Determine the [X, Y] coordinate at the center of the cell enclosing the given text.  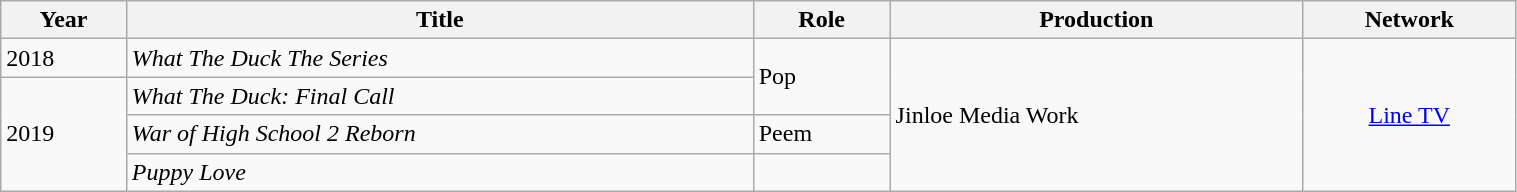
Puppy Love [440, 172]
Peem [822, 134]
2018 [64, 58]
Role [822, 20]
What The Duck: Final Call [440, 96]
Network [1410, 20]
Pop [822, 77]
Year [64, 20]
War of High School 2 Reborn [440, 134]
Production [1096, 20]
What The Duck The Series [440, 58]
Title [440, 20]
2019 [64, 134]
Jinloe Media Work [1096, 115]
Line TV [1410, 115]
